Extract the [X, Y] coordinate from the center of the cell holding the provided text.  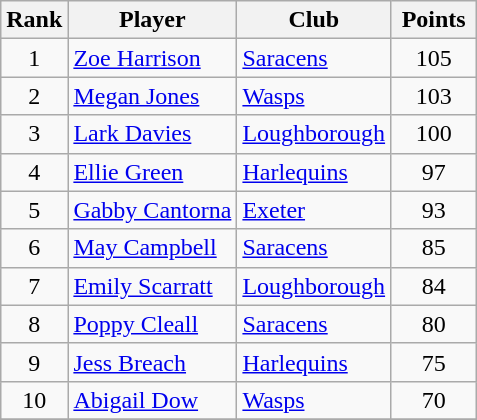
97 [434, 172]
1 [34, 58]
Zoe Harrison [152, 58]
4 [34, 172]
Lark Davies [152, 134]
100 [434, 134]
105 [434, 58]
Megan Jones [152, 96]
Poppy Cleall [152, 324]
Abigail Dow [152, 400]
85 [434, 248]
70 [434, 400]
Rank [34, 20]
7 [34, 286]
Exeter [314, 210]
Emily Scarratt [152, 286]
84 [434, 286]
Jess Breach [152, 362]
5 [34, 210]
Player [152, 20]
8 [34, 324]
80 [434, 324]
Club [314, 20]
9 [34, 362]
6 [34, 248]
103 [434, 96]
Points [434, 20]
May Campbell [152, 248]
Ellie Green [152, 172]
93 [434, 210]
75 [434, 362]
3 [34, 134]
2 [34, 96]
Gabby Cantorna [152, 210]
10 [34, 400]
